Pinpoint the cell where the given text exists, returning its (x, y) midpoint coordinate. 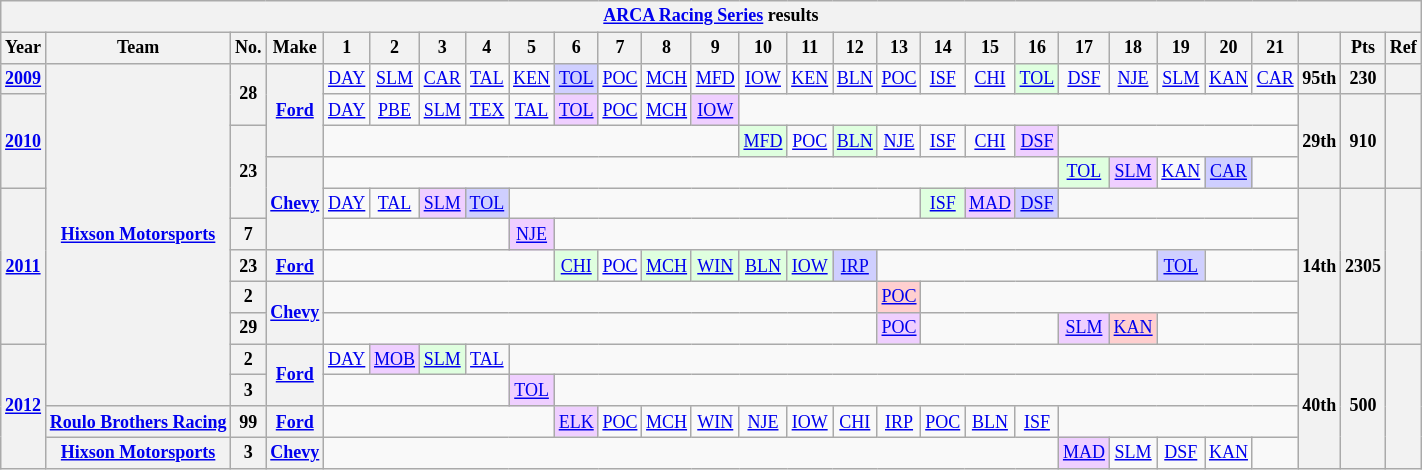
2305 (1364, 266)
12 (854, 48)
14th (1320, 266)
4 (487, 48)
99 (248, 422)
19 (1181, 48)
Make (295, 48)
ARCA Racing Series results (711, 16)
ELK (576, 422)
8 (667, 48)
Pts (1364, 48)
MOB (395, 360)
2010 (24, 141)
13 (899, 48)
910 (1364, 141)
9 (715, 48)
15 (990, 48)
11 (810, 48)
5 (532, 48)
2011 (24, 266)
95th (1320, 78)
2012 (24, 406)
Year (24, 48)
PBE (395, 110)
14 (943, 48)
20 (1229, 48)
18 (1133, 48)
16 (1036, 48)
2009 (24, 78)
29 (248, 328)
28 (248, 94)
21 (1275, 48)
17 (1084, 48)
40th (1320, 406)
500 (1364, 406)
6 (576, 48)
10 (763, 48)
29th (1320, 141)
230 (1364, 78)
1 (347, 48)
Roulo Brothers Racing (138, 422)
TEX (487, 110)
Ref (1403, 48)
Team (138, 48)
No. (248, 48)
